Determine the [x, y] coordinate at the center of the cell enclosing the given text.  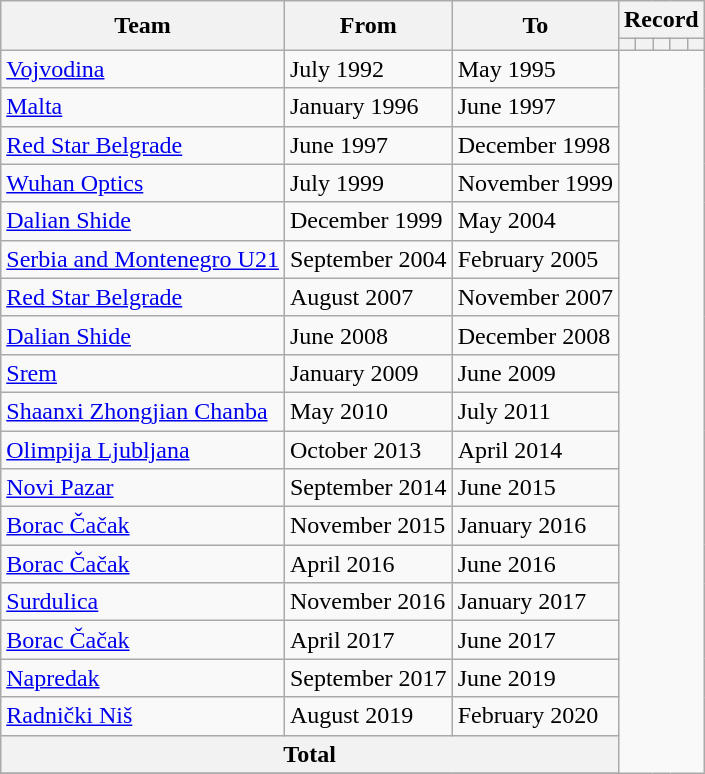
Surdulica [143, 602]
April 2017 [368, 640]
Record [661, 20]
January 1996 [368, 107]
Vojvodina [143, 69]
August 2019 [368, 716]
June 2019 [535, 678]
From [368, 26]
April 2014 [535, 449]
November 1999 [535, 183]
July 1992 [368, 69]
Malta [143, 107]
To [535, 26]
February 2005 [535, 259]
Wuhan Optics [143, 183]
May 2004 [535, 221]
Olimpija Ljubljana [143, 449]
November 2007 [535, 297]
Team [143, 26]
July 1999 [368, 183]
June 2008 [368, 335]
August 2007 [368, 297]
December 2008 [535, 335]
February 2020 [535, 716]
May 2010 [368, 411]
December 1998 [535, 145]
November 2016 [368, 602]
Napredak [143, 678]
Total [310, 754]
June 2016 [535, 564]
September 2014 [368, 488]
January 2017 [535, 602]
January 2009 [368, 373]
June 2009 [535, 373]
September 2004 [368, 259]
Radnički Niš [143, 716]
January 2016 [535, 526]
June 2015 [535, 488]
November 2015 [368, 526]
Novi Pazar [143, 488]
October 2013 [368, 449]
June 2017 [535, 640]
December 1999 [368, 221]
Srem [143, 373]
May 1995 [535, 69]
April 2016 [368, 564]
July 2011 [535, 411]
Shaanxi Zhongjian Chanba [143, 411]
September 2017 [368, 678]
Serbia and Montenegro U21 [143, 259]
